Identify which cell holds the provided text, then report its [X, Y] central coordinate. 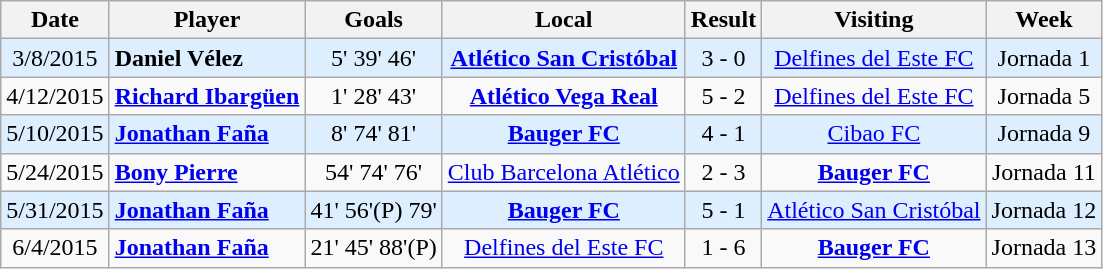
Local [564, 20]
1' 28' 43' [374, 96]
4/12/2015 [55, 96]
Daniel Vélez [207, 58]
8' 74' 81' [374, 134]
Goals [374, 20]
Jornada 1 [1044, 58]
41' 56'(P) 79' [374, 210]
Jornada 9 [1044, 134]
3 - 0 [723, 58]
Jornada 5 [1044, 96]
6/4/2015 [55, 248]
Result [723, 20]
Cibao FC [874, 134]
Jornada 11 [1044, 172]
Player [207, 20]
4 - 1 [723, 134]
5/10/2015 [55, 134]
5 - 1 [723, 210]
Visiting [874, 20]
54' 74' 76' [374, 172]
3/8/2015 [55, 58]
21' 45' 88'(P) [374, 248]
Atlético Vega Real [564, 96]
5 - 2 [723, 96]
Week [1044, 20]
Jornada 13 [1044, 248]
5' 39' 46' [374, 58]
2 - 3 [723, 172]
Bony Pierre [207, 172]
Richard Ibargüen [207, 96]
Jornada 12 [1044, 210]
Club Barcelona Atlético [564, 172]
1 - 6 [723, 248]
Date [55, 20]
5/31/2015 [55, 210]
5/24/2015 [55, 172]
